Provide the [X, Y] coordinate of the cell's center where the given text is located.  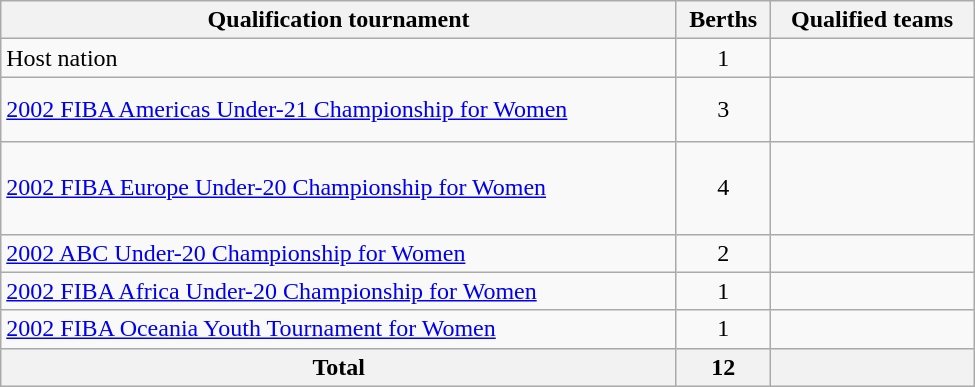
2002 FIBA Oceania Youth Tournament for Women [339, 329]
3 [722, 110]
Berths [722, 20]
2002 ABC Under-20 Championship for Women [339, 253]
Total [339, 367]
Qualification tournament [339, 20]
2002 FIBA Europe Under-20 Championship for Women [339, 188]
2 [722, 253]
2002 FIBA Americas Under-21 Championship for Women [339, 110]
12 [722, 367]
Qualified teams [872, 20]
2002 FIBA Africa Under-20 Championship for Women [339, 291]
Host nation [339, 58]
4 [722, 188]
